Output the (x, y) coordinate of the center of the cell containing the given text.  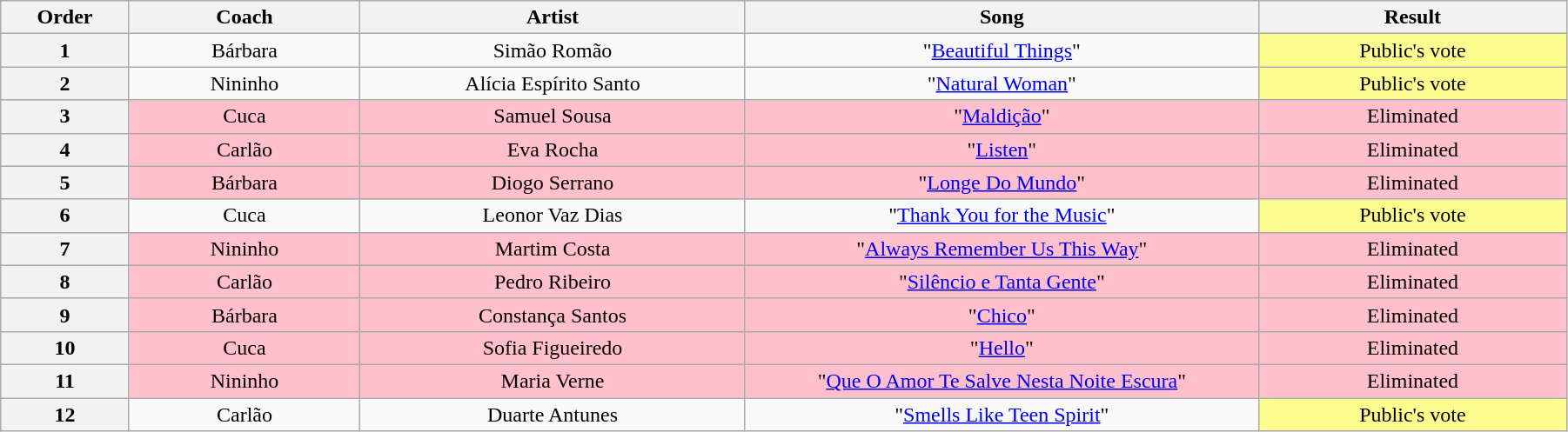
Pedro Ribeiro (553, 282)
"Que O Amor Te Salve Nesta Noite Escura" (1002, 381)
Result (1412, 17)
9 (64, 315)
7 (64, 249)
3 (64, 116)
"Always Remember Us This Way" (1002, 249)
Diogo Serrano (553, 183)
"Listen" (1002, 150)
2 (64, 83)
Martim Costa (553, 249)
Eva Rocha (553, 150)
Coach (245, 17)
Simão Romão (553, 50)
Constança Santos (553, 315)
Alícia Espírito Santo (553, 83)
5 (64, 183)
Sofia Figueiredo (553, 348)
1 (64, 50)
"Beautiful Things" (1002, 50)
4 (64, 150)
Song (1002, 17)
Maria Verne (553, 381)
Duarte Antunes (553, 415)
11 (64, 381)
"Natural Woman" (1002, 83)
"Smells Like Teen Spirit" (1002, 415)
"Longe Do Mundo" (1002, 183)
"Thank You for the Music" (1002, 216)
"Silêncio e Tanta Gente" (1002, 282)
"Maldição" (1002, 116)
12 (64, 415)
"Hello" (1002, 348)
Artist (553, 17)
Order (64, 17)
Leonor Vaz Dias (553, 216)
6 (64, 216)
10 (64, 348)
Samuel Sousa (553, 116)
8 (64, 282)
"Chico" (1002, 315)
